Scan for the cell matching the given text and deliver its [x, y] coordinate at center. 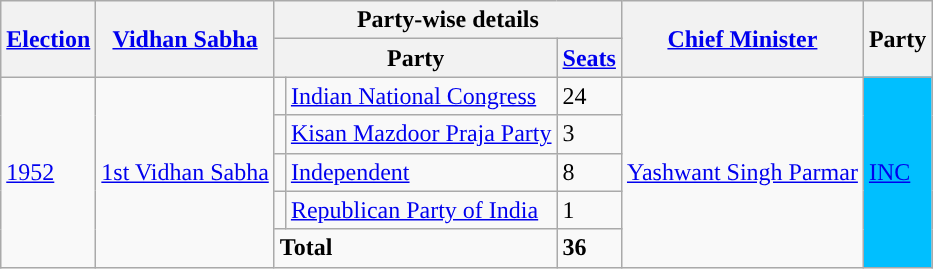
1st Vidhan Sabha [185, 172]
Total [416, 248]
Seats [589, 58]
Party-wise details [448, 20]
Chief Minister [742, 39]
1952 [48, 172]
Republican Party of India [421, 210]
Election [48, 39]
Kisan Mazdoor Praja Party [421, 134]
36 [589, 248]
Independent [421, 172]
Yashwant Singh Parmar [742, 172]
3 [589, 134]
1 [589, 210]
INC [897, 172]
Indian National Congress [421, 96]
Vidhan Sabha [185, 39]
24 [589, 96]
8 [589, 172]
